Search for the cell housing the specified text and yield its (x, y) center coordinate. 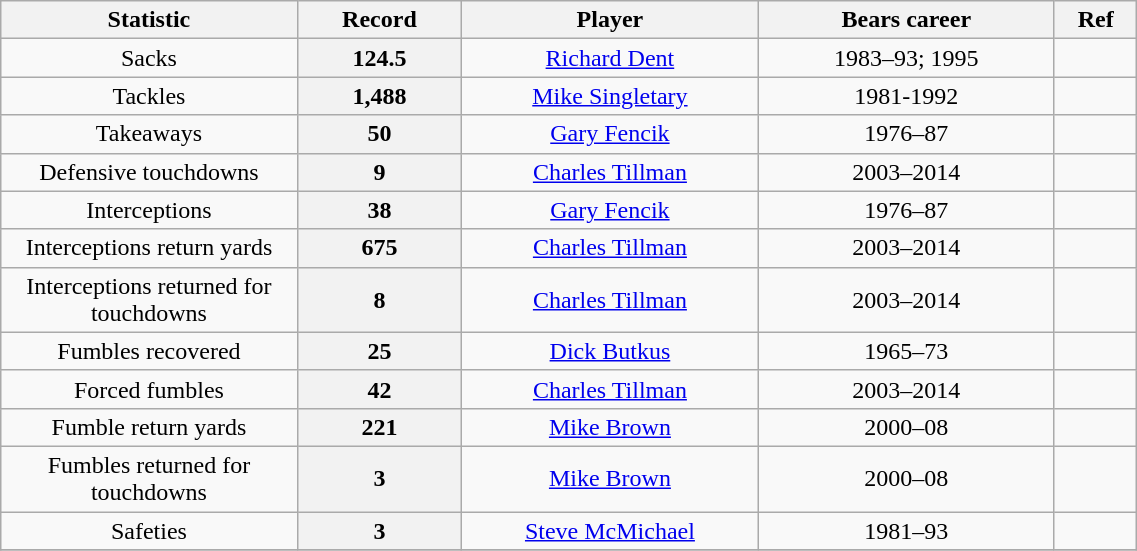
Safeties (149, 531)
Player (610, 20)
38 (380, 210)
Fumbles recovered (149, 351)
Defensive touchdowns (149, 172)
1981-1992 (906, 96)
50 (380, 134)
1983–93; 1995 (906, 58)
Bears career (906, 20)
Sacks (149, 58)
124.5 (380, 58)
1,488 (380, 96)
Takeaways (149, 134)
1981–93 (906, 531)
1965–73 (906, 351)
Steve McMichael (610, 531)
Interceptions (149, 210)
Ref (1095, 20)
25 (380, 351)
675 (380, 248)
Richard Dent (610, 58)
Fumbles returned for touchdowns (149, 478)
Tackles (149, 96)
Forced fumbles (149, 389)
Record (380, 20)
221 (380, 427)
Statistic (149, 20)
Interceptions returned for touchdowns (149, 300)
Dick Butkus (610, 351)
42 (380, 389)
Mike Singletary (610, 96)
9 (380, 172)
Interceptions return yards (149, 248)
8 (380, 300)
Fumble return yards (149, 427)
